Search for the cell housing the specified text and yield its [x, y] center coordinate. 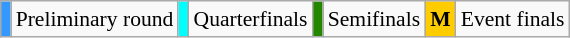
Preliminary round [95, 19]
Semifinals [374, 19]
Quarterfinals [251, 19]
Event finals [513, 19]
M [440, 19]
